Capture the cell that displays the provided text and extract its (X, Y) central coordinate. 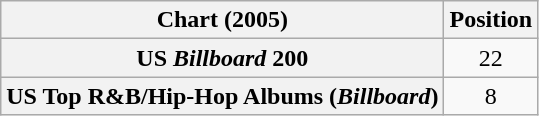
Chart (2005) (222, 20)
Position (491, 20)
US Billboard 200 (222, 58)
22 (491, 58)
8 (491, 96)
US Top R&B/Hip-Hop Albums (Billboard) (222, 96)
